Pinpoint the cell where the given text exists, returning its (x, y) midpoint coordinate. 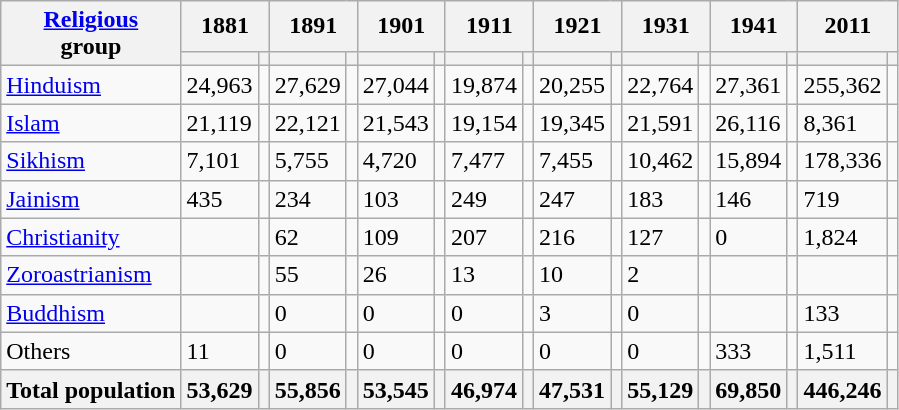
Zoroastrianism (91, 275)
255,362 (842, 85)
216 (572, 237)
4,720 (396, 161)
21,543 (396, 123)
19,154 (484, 123)
27,629 (308, 85)
27,361 (748, 85)
Christianity (91, 237)
55,129 (660, 389)
3 (572, 313)
2011 (848, 26)
133 (842, 313)
53,545 (396, 389)
207 (484, 237)
27,044 (396, 85)
10,462 (660, 161)
21,119 (220, 123)
10 (572, 275)
719 (842, 199)
1911 (489, 26)
19,874 (484, 85)
11 (220, 351)
183 (660, 199)
20,255 (572, 85)
Islam (91, 123)
69,850 (748, 389)
247 (572, 199)
55 (308, 275)
146 (748, 199)
Buddhism (91, 313)
1,824 (842, 237)
46,974 (484, 389)
1931 (666, 26)
Others (91, 351)
1,511 (842, 351)
19,345 (572, 123)
2 (660, 275)
13 (484, 275)
7,455 (572, 161)
21,591 (660, 123)
53,629 (220, 389)
103 (396, 199)
1921 (578, 26)
8,361 (842, 123)
24,963 (220, 85)
26 (396, 275)
62 (308, 237)
55,856 (308, 389)
1891 (313, 26)
Sikhism (91, 161)
234 (308, 199)
Jainism (91, 199)
22,121 (308, 123)
249 (484, 199)
446,246 (842, 389)
1941 (754, 26)
1881 (225, 26)
Hinduism (91, 85)
15,894 (748, 161)
5,755 (308, 161)
333 (748, 351)
Religiousgroup (91, 34)
47,531 (572, 389)
22,764 (660, 85)
1901 (401, 26)
7,101 (220, 161)
Total population (91, 389)
178,336 (842, 161)
109 (396, 237)
127 (660, 237)
26,116 (748, 123)
7,477 (484, 161)
435 (220, 199)
